Return the [x, y] coordinate for the center point of the cell that contains the specified text.  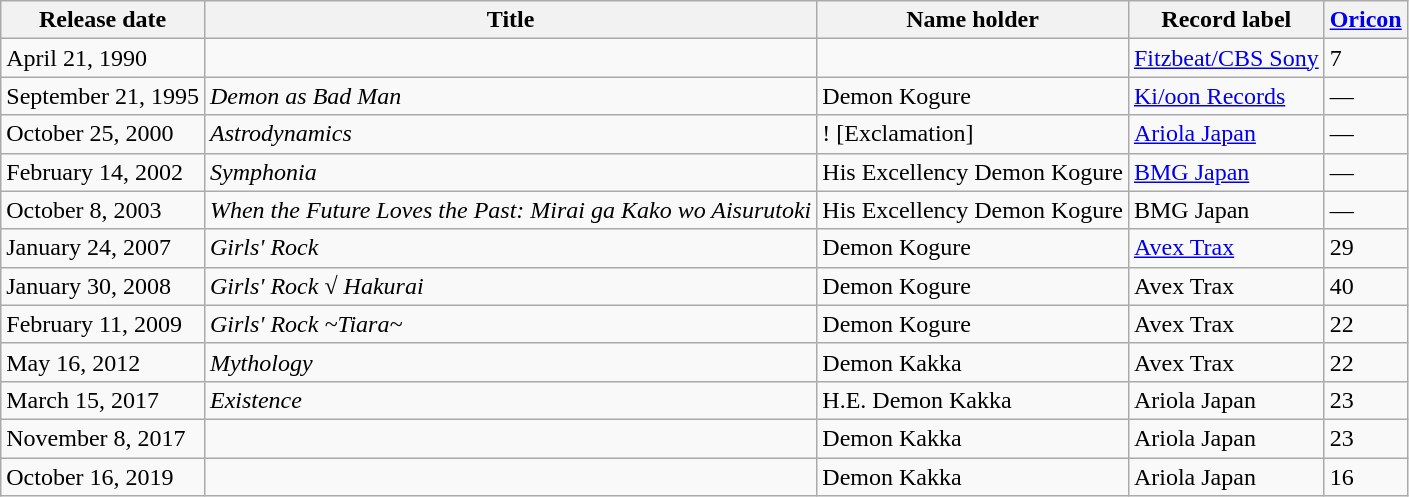
January 24, 2007 [103, 248]
H.E. Demon Kakka [973, 400]
Oricon [1366, 20]
October 25, 2000 [103, 134]
29 [1366, 248]
40 [1366, 286]
Girls' Rock ~Tiara~ [510, 324]
April 21, 1990 [103, 58]
16 [1366, 477]
Fitzbeat/CBS Sony [1226, 58]
March 15, 2017 [103, 400]
October 8, 2003 [103, 210]
Existence [510, 400]
January 30, 2008 [103, 286]
Astrodynamics [510, 134]
7 [1366, 58]
February 11, 2009 [103, 324]
October 16, 2019 [103, 477]
Demon as Bad Man [510, 96]
Girls' Rock [510, 248]
Name holder [973, 20]
Title [510, 20]
When the Future Loves the Past: Mirai ga Kako wo Aisurutoki [510, 210]
Release date [103, 20]
! [Exclamation] [973, 134]
Record label [1226, 20]
February 14, 2002 [103, 172]
Mythology [510, 362]
Ki/oon Records [1226, 96]
September 21, 1995 [103, 96]
November 8, 2017 [103, 438]
Symphonia [510, 172]
Girls' Rock √ Hakurai [510, 286]
May 16, 2012 [103, 362]
